Pinpoint the cell where the given text exists, returning its [x, y] midpoint coordinate. 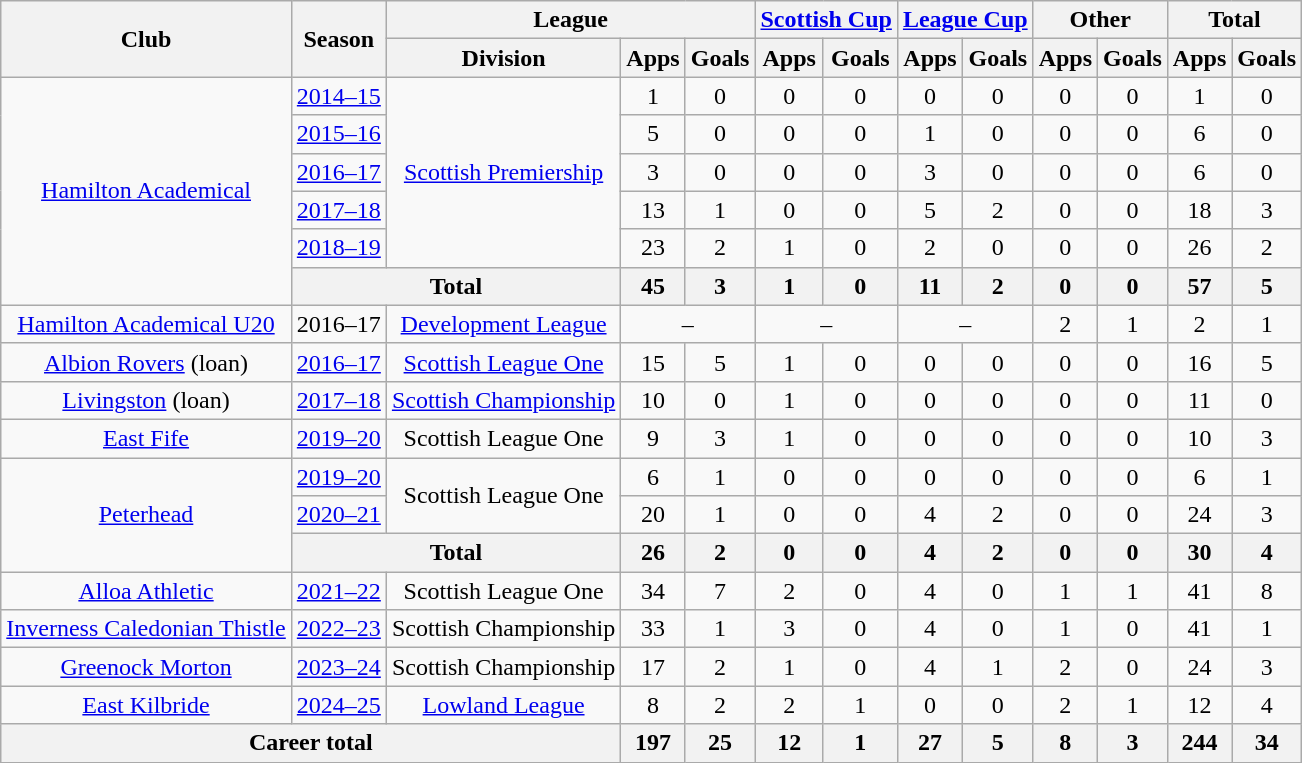
30 [1199, 553]
17 [653, 667]
League Cup [965, 20]
25 [720, 743]
Lowland League [503, 705]
15 [653, 362]
2020–21 [338, 515]
Other [1100, 20]
13 [653, 210]
Career total [311, 743]
2018–19 [338, 248]
Scottish Premiership [503, 172]
Hamilton Academical [146, 191]
Club [146, 39]
Peterhead [146, 515]
Livingston (loan) [146, 400]
Scottish Cup [826, 20]
197 [653, 743]
Development League [503, 324]
Inverness Caledonian Thistle [146, 629]
2021–22 [338, 591]
Albion Rovers (loan) [146, 362]
57 [1199, 286]
33 [653, 629]
Season [338, 39]
23 [653, 248]
East Fife [146, 438]
2015–16 [338, 134]
Greenock Morton [146, 667]
9 [653, 438]
Division [503, 58]
7 [720, 591]
2024–25 [338, 705]
20 [653, 515]
244 [1199, 743]
East Kilbride [146, 705]
18 [1199, 210]
27 [930, 743]
League [570, 20]
2023–24 [338, 667]
Alloa Athletic [146, 591]
45 [653, 286]
2022–23 [338, 629]
16 [1199, 362]
Hamilton Academical U20 [146, 324]
2014–15 [338, 96]
